Determine the [x, y] coordinate at the center of the cell enclosing the given text.  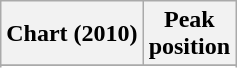
Chart (2010) [72, 34]
Peakposition [189, 34]
